Scan for the cell matching the given text and deliver its (X, Y) coordinate at center. 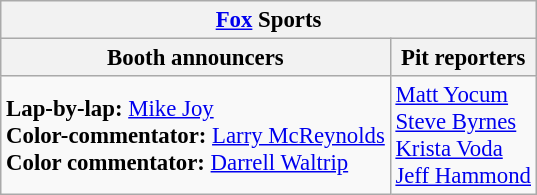
Matt YocumSteve ByrnesKrista VodaJeff Hammond (463, 136)
Fox Sports (269, 20)
Booth announcers (196, 58)
Lap-by-lap: Mike JoyColor-commentator: Larry McReynoldsColor commentator: Darrell Waltrip (196, 136)
Pit reporters (463, 58)
